Find where the given text appears and provide that cell's center as (x, y) coordinate. 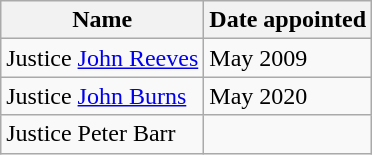
Justice John Reeves (102, 58)
Justice Peter Barr (102, 134)
May 2009 (288, 58)
Date appointed (288, 20)
Justice John Burns (102, 96)
May 2020 (288, 96)
Name (102, 20)
